Output the [x, y] coordinate of the center of the cell containing the given text.  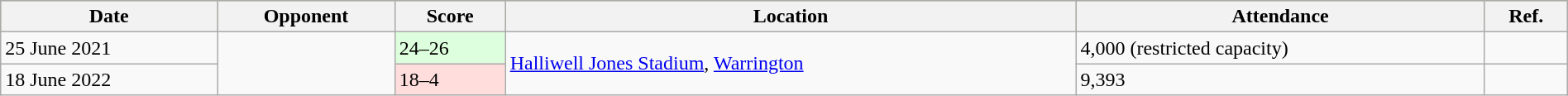
18–4 [450, 79]
Halliwell Jones Stadium, Warrington [791, 64]
Opponent [306, 17]
4,000 (restricted capacity) [1280, 48]
Score [450, 17]
Date [109, 17]
25 June 2021 [109, 48]
9,393 [1280, 79]
18 June 2022 [109, 79]
Location [791, 17]
Ref. [1526, 17]
24–26 [450, 48]
Attendance [1280, 17]
